Extract the (x, y) coordinate from the center of the cell holding the provided text.  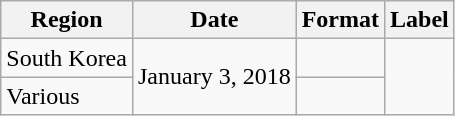
Label (420, 20)
January 3, 2018 (214, 77)
Date (214, 20)
South Korea (67, 58)
Region (67, 20)
Various (67, 96)
Format (340, 20)
